Detect which cell encompasses the target text, then output its [x, y] center coordinate. 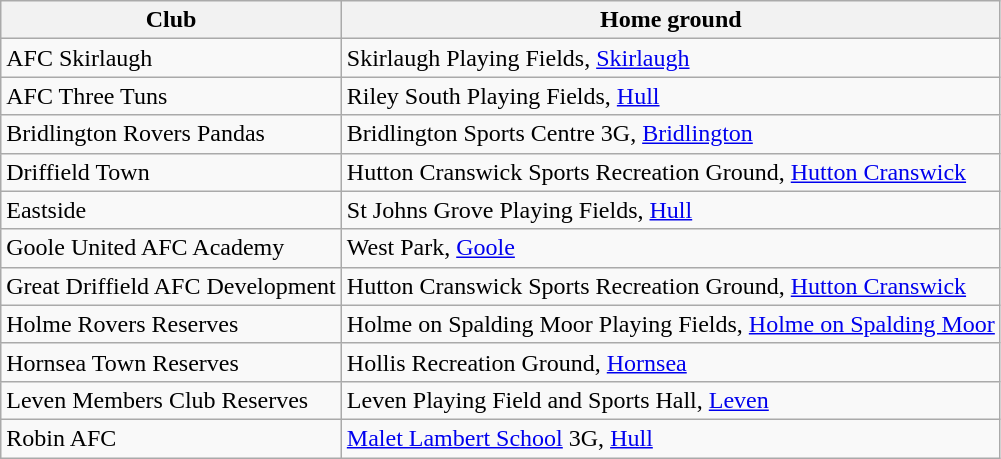
Holme Rovers Reserves [172, 324]
Leven Playing Field and Sports Hall, Leven [670, 400]
AFC Skirlaugh [172, 58]
West Park, Goole [670, 248]
Riley South Playing Fields, Hull [670, 96]
Driffield Town [172, 172]
Hollis Recreation Ground, Hornsea [670, 362]
Goole United AFC Academy [172, 248]
Robin AFC [172, 438]
Skirlaugh Playing Fields, Skirlaugh [670, 58]
Home ground [670, 20]
Malet Lambert School 3G, Hull [670, 438]
Leven Members Club Reserves [172, 400]
AFC Three Tuns [172, 96]
Hornsea Town Reserves [172, 362]
Bridlington Rovers Pandas [172, 134]
Eastside [172, 210]
Club [172, 20]
St Johns Grove Playing Fields, Hull [670, 210]
Great Driffield AFC Development [172, 286]
Holme on Spalding Moor Playing Fields, Holme on Spalding Moor [670, 324]
Bridlington Sports Centre 3G, Bridlington [670, 134]
